Provide the [X, Y] coordinate of the cell's center where the given text is located.  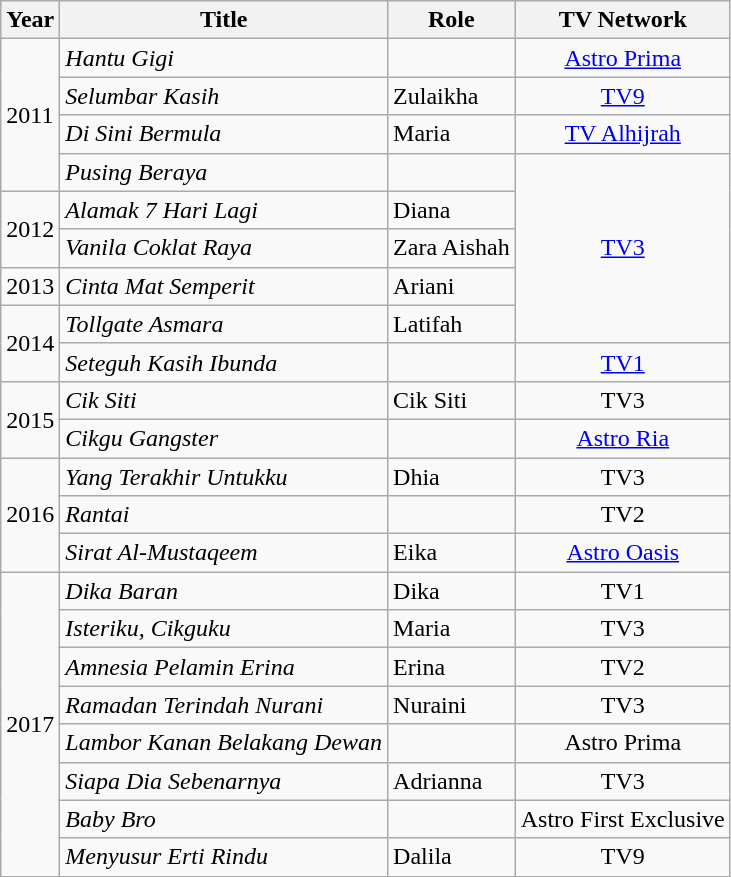
TV Network [622, 20]
Lambor Kanan Belakang Dewan [224, 743]
Erina [452, 667]
Ramadan Terindah Nurani [224, 705]
Astro Ria [622, 438]
Cikgu Gangster [224, 438]
Selumbar Kasih [224, 96]
Pusing Beraya [224, 172]
Year [30, 20]
2011 [30, 115]
Adrianna [452, 781]
Vanila Coklat Raya [224, 248]
Hantu Gigi [224, 58]
2012 [30, 229]
Zara Aishah [452, 248]
Seteguh Kasih Ibunda [224, 362]
Cinta Mat Semperit [224, 286]
Latifah [452, 324]
Di Sini Bermula [224, 134]
Yang Terakhir Untukku [224, 477]
Menyusur Erti Rindu [224, 857]
Astro Oasis [622, 553]
2017 [30, 724]
2014 [30, 343]
Sirat Al-Mustaqeem [224, 553]
Ariani [452, 286]
Amnesia Pelamin Erina [224, 667]
Alamak 7 Hari Lagi [224, 210]
Astro First Exclusive [622, 819]
Role [452, 20]
Baby Bro [224, 819]
Siapa Dia Sebenarnya [224, 781]
Tollgate Asmara [224, 324]
Title [224, 20]
Isteriku, Cikguku [224, 629]
Diana [452, 210]
Rantai [224, 515]
2013 [30, 286]
Dika Baran [224, 591]
Dalila [452, 857]
2016 [30, 515]
Zulaikha [452, 96]
TV Alhijrah [622, 134]
Dika [452, 591]
2015 [30, 419]
Nuraini [452, 705]
Dhia [452, 477]
Eika [452, 553]
